Determine the [x, y] coordinate at the center of the cell enclosing the given text.  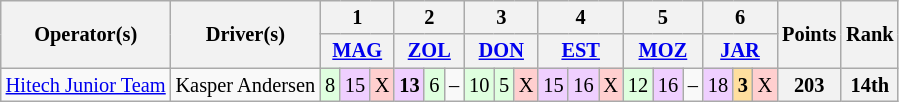
18 [718, 85]
14th [870, 85]
MOZ [663, 51]
MAG [357, 51]
8 [330, 85]
4 [580, 17]
Hitech Junior Team [86, 85]
12 [638, 85]
Points [809, 34]
10 [479, 85]
Kasper Andersen [246, 85]
1 [357, 17]
2 [429, 17]
ZOL [429, 51]
JAR [740, 51]
203 [809, 85]
13 [409, 85]
Driver(s) [246, 34]
Operator(s) [86, 34]
EST [580, 51]
DON [501, 51]
Rank [870, 34]
